Return (x, y) of the center of cell containing provided text 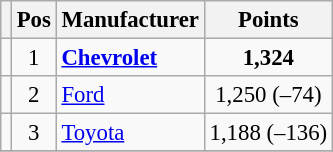
Points (268, 20)
3 (34, 133)
1,324 (268, 58)
Manufacturer (130, 20)
1,250 (–74) (268, 95)
Ford (130, 95)
1,188 (–136) (268, 133)
2 (34, 95)
1 (34, 58)
Chevrolet (130, 58)
Pos (34, 20)
Toyota (130, 133)
